Capture the cell that displays the provided text and extract its (X, Y) central coordinate. 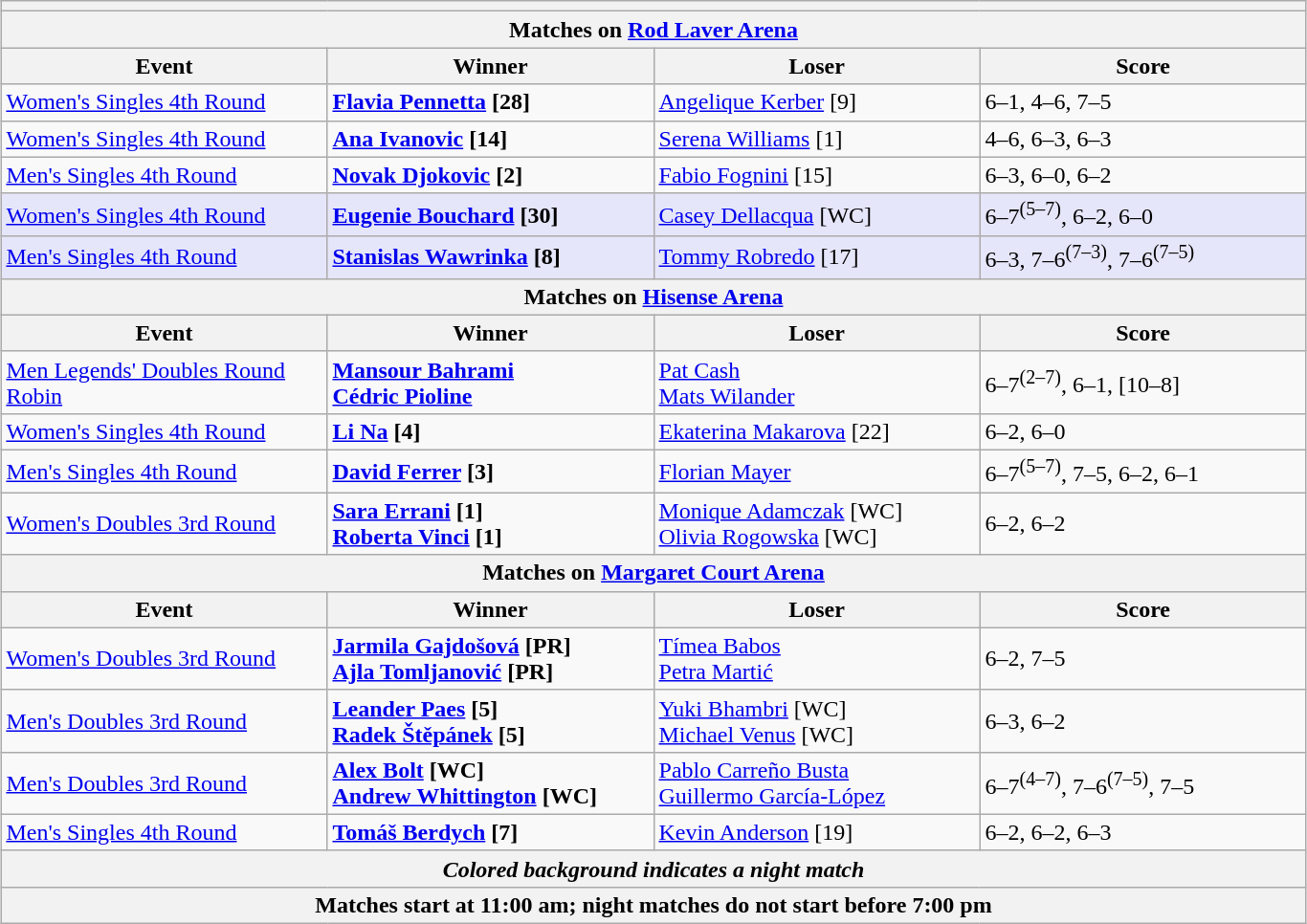
6–7(4–7), 7–6(7–5), 7–5 (1142, 782)
Li Na [4] (490, 431)
Fabio Fognini [15] (817, 175)
6–7(5–7), 7–5, 6–2, 6–1 (1142, 471)
Kevin Anderson [19] (817, 832)
Matches start at 11:00 am; night matches do not start before 7:00 pm (653, 906)
Pat Cash Mats Wilander (817, 383)
Alex Bolt [WC] Andrew Whittington [WC] (490, 782)
Matches on Margaret Court Arena (653, 573)
Monique Adamczak [WC] Olivia Rogowska [WC] (817, 524)
Ekaterina Makarova [22] (817, 431)
Serena Williams [1] (817, 139)
Matches on Rod Laver Arena (653, 30)
Men Legends' Doubles Round Robin (165, 383)
Florian Mayer (817, 471)
Jarmila Gajdošová [PR] Ajla Tomljanović [PR] (490, 658)
Ana Ivanovic [14] (490, 139)
Novak Djokovic [2] (490, 175)
Tomáš Berdych [7] (490, 832)
6–7(2–7), 6–1, [10–8] (1142, 383)
Colored background indicates a night match (653, 869)
6–1, 4–6, 7–5 (1142, 102)
Angelique Kerber [9] (817, 102)
Sara Errani [1] Roberta Vinci [1] (490, 524)
Mansour Bahrami Cédric Pioline (490, 383)
David Ferrer [3] (490, 471)
6–2, 6–2 (1142, 524)
Tommy Robredo [17] (817, 258)
6–3, 7–6(7–3), 7–6(7–5) (1142, 258)
6–2, 6–2, 6–3 (1142, 832)
4–6, 6–3, 6–3 (1142, 139)
6–2, 6–0 (1142, 431)
Eugenie Bouchard [30] (490, 214)
Yuki Bhambri [WC] Michael Venus [WC] (817, 721)
Leander Paes [5] Radek Štěpánek [5] (490, 721)
6–3, 6–2 (1142, 721)
6–2, 7–5 (1142, 658)
6–7(5–7), 6–2, 6–0 (1142, 214)
Pablo Carreño Busta Guillermo García-López (817, 782)
Tímea Babos Petra Martić (817, 658)
Matches on Hisense Arena (653, 297)
Flavia Pennetta [28] (490, 102)
6–3, 6–0, 6–2 (1142, 175)
Stanislas Wawrinka [8] (490, 258)
Casey Dellacqua [WC] (817, 214)
